Detect which cell encompasses the target text, then output its (x, y) center coordinate. 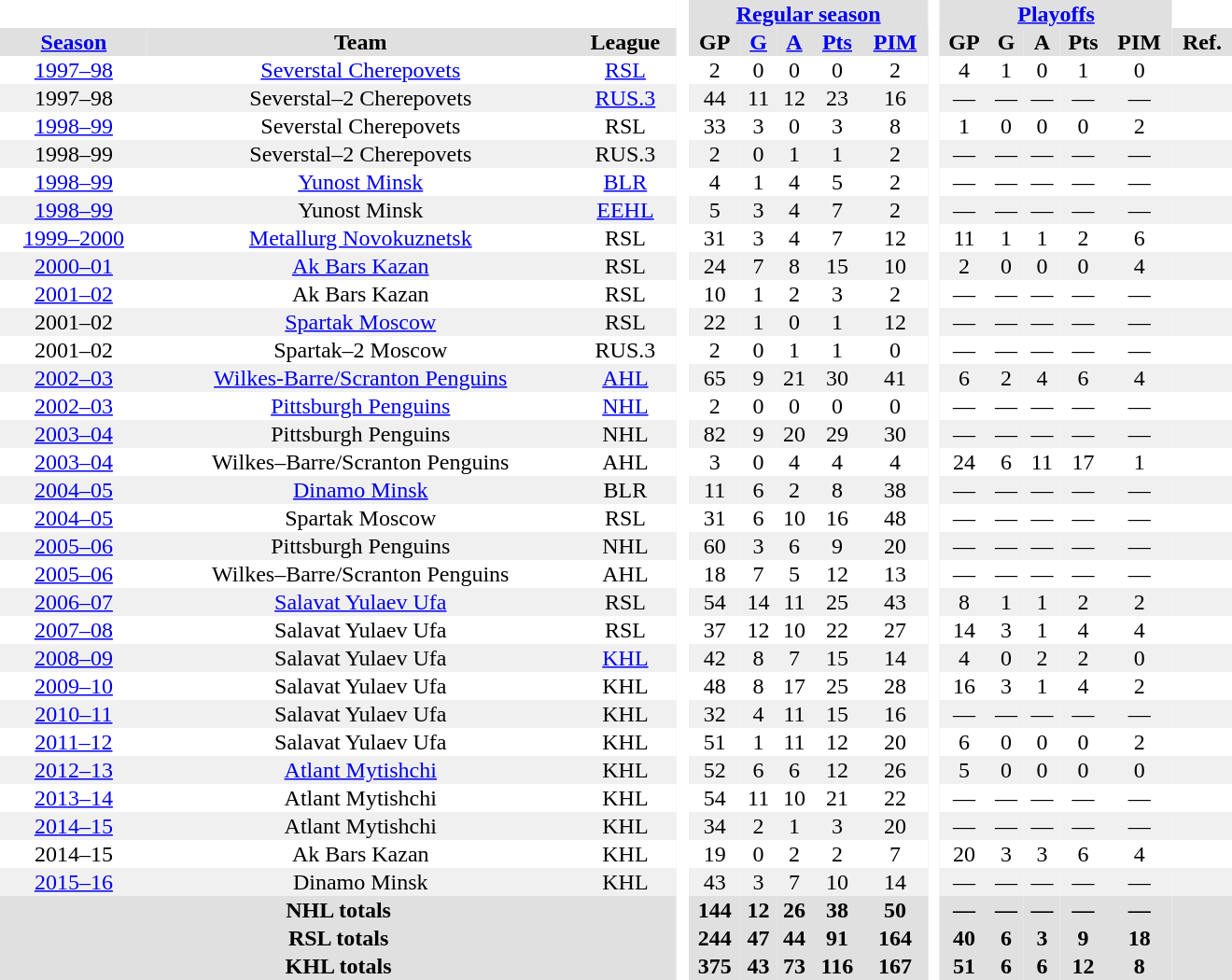
13 (896, 574)
50 (896, 910)
28 (896, 686)
144 (715, 910)
60 (715, 546)
1999–2000 (74, 238)
EEHL (625, 210)
2000–01 (74, 266)
41 (896, 378)
NHL totals (338, 910)
375 (715, 966)
82 (715, 434)
52 (715, 770)
RSL totals (338, 938)
19 (715, 854)
27 (896, 630)
Wilkes-Barre/Scranton Penguins (360, 378)
2008–09 (74, 658)
2013–14 (74, 798)
65 (715, 378)
2009–10 (74, 686)
37 (715, 630)
244 (715, 938)
40 (964, 938)
Playoffs (1057, 14)
2012–13 (74, 770)
2006–07 (74, 602)
34 (715, 826)
2011–12 (74, 742)
Spartak–2 Moscow (360, 350)
33 (715, 126)
47 (758, 938)
2010–11 (74, 714)
73 (794, 966)
Metallurg Novokuznetsk (360, 238)
Season (74, 42)
32 (715, 714)
Regular season (808, 14)
Team (360, 42)
League (625, 42)
91 (837, 938)
164 (896, 938)
2015–16 (74, 882)
42 (715, 658)
23 (837, 98)
KHL totals (338, 966)
116 (837, 966)
Ref. (1202, 42)
2007–08 (74, 630)
29 (837, 434)
167 (896, 966)
